Provide the [X, Y] coordinate of the cell's center where the given text is located.  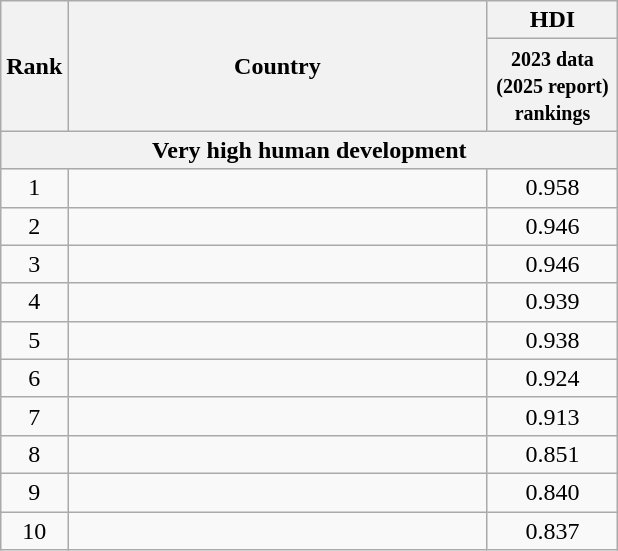
Rank [34, 66]
0.924 [552, 378]
0.837 [552, 531]
6 [34, 378]
8 [34, 454]
3 [34, 264]
2 [34, 226]
2023 data (2025 report) rankings [552, 85]
HDI [552, 20]
Very high human development [310, 150]
0.913 [552, 416]
0.840 [552, 492]
0.958 [552, 188]
7 [34, 416]
9 [34, 492]
0.939 [552, 302]
5 [34, 340]
0.938 [552, 340]
1 [34, 188]
0.851 [552, 454]
Country [278, 66]
10 [34, 531]
4 [34, 302]
